Capture the cell that displays the provided text and extract its [x, y] central coordinate. 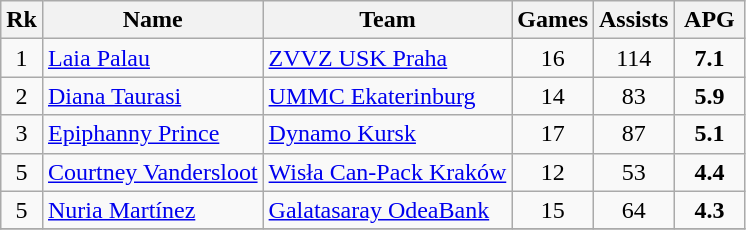
Games [553, 20]
APG [710, 20]
UMMC Ekaterinburg [388, 96]
7.1 [710, 58]
53 [634, 172]
4.3 [710, 210]
3 [22, 134]
Diana Taurasi [152, 96]
Epiphanny Prince [152, 134]
5.1 [710, 134]
Assists [634, 20]
Rk [22, 20]
4.4 [710, 172]
Wisła Can-Pack Kraków [388, 172]
2 [22, 96]
12 [553, 172]
15 [553, 210]
64 [634, 210]
1 [22, 58]
Laia Palau [152, 58]
114 [634, 58]
5.9 [710, 96]
83 [634, 96]
ZVVZ USK Praha [388, 58]
Galatasaray OdeaBank [388, 210]
17 [553, 134]
Team [388, 20]
16 [553, 58]
Courtney Vandersloot [152, 172]
Name [152, 20]
87 [634, 134]
14 [553, 96]
Dynamo Kursk [388, 134]
Nuria Martínez [152, 210]
